Provide the [X, Y] coordinate of the cell's center where the given text is located.  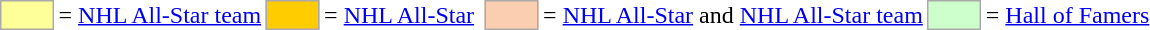
= NHL All-Star team [160, 15]
= NHL All-Star and NHL All-Star team [734, 15]
= NHL All-Star [400, 15]
